Locate the cell with the specified text and output its (X, Y) center coordinate. 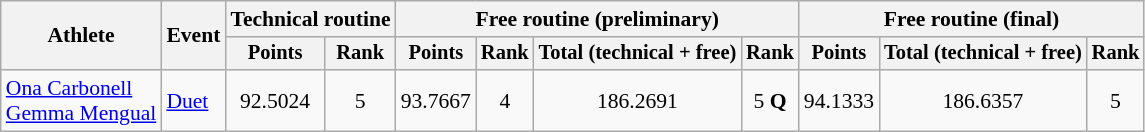
186.6357 (983, 100)
Technical routine (310, 19)
Free routine (preliminary) (598, 19)
92.5024 (274, 100)
Athlete (82, 36)
4 (505, 100)
5 Q (770, 100)
186.2691 (638, 100)
94.1333 (839, 100)
Duet (193, 100)
Ona CarbonellGemma Mengual (82, 100)
Event (193, 36)
Free routine (final) (972, 19)
93.7667 (436, 100)
